Locate the cell with the specified text and output its [x, y] center coordinate. 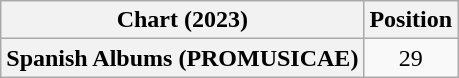
Spanish Albums (PROMUSICAE) [182, 58]
Position [411, 20]
Chart (2023) [182, 20]
29 [411, 58]
